Detect which cell encompasses the target text, then output its [x, y] center coordinate. 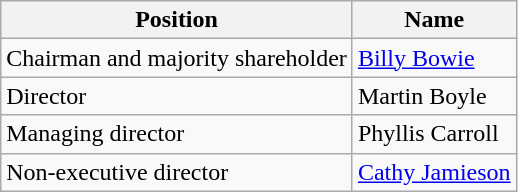
Chairman and majority shareholder [177, 58]
Name [434, 20]
Managing director [177, 134]
Position [177, 20]
Cathy Jamieson [434, 172]
Non-executive director [177, 172]
Billy Bowie [434, 58]
Director [177, 96]
Phyllis Carroll [434, 134]
Martin Boyle [434, 96]
